Identify which cell holds the provided text, then report its [X, Y] central coordinate. 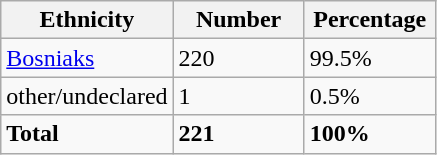
0.5% [370, 96]
Bosniaks [87, 58]
100% [370, 134]
Number [238, 20]
99.5% [370, 58]
Ethnicity [87, 20]
Percentage [370, 20]
221 [238, 134]
other/undeclared [87, 96]
220 [238, 58]
1 [238, 96]
Total [87, 134]
